Determine the [x, y] coordinate at the center of the cell enclosing the given text.  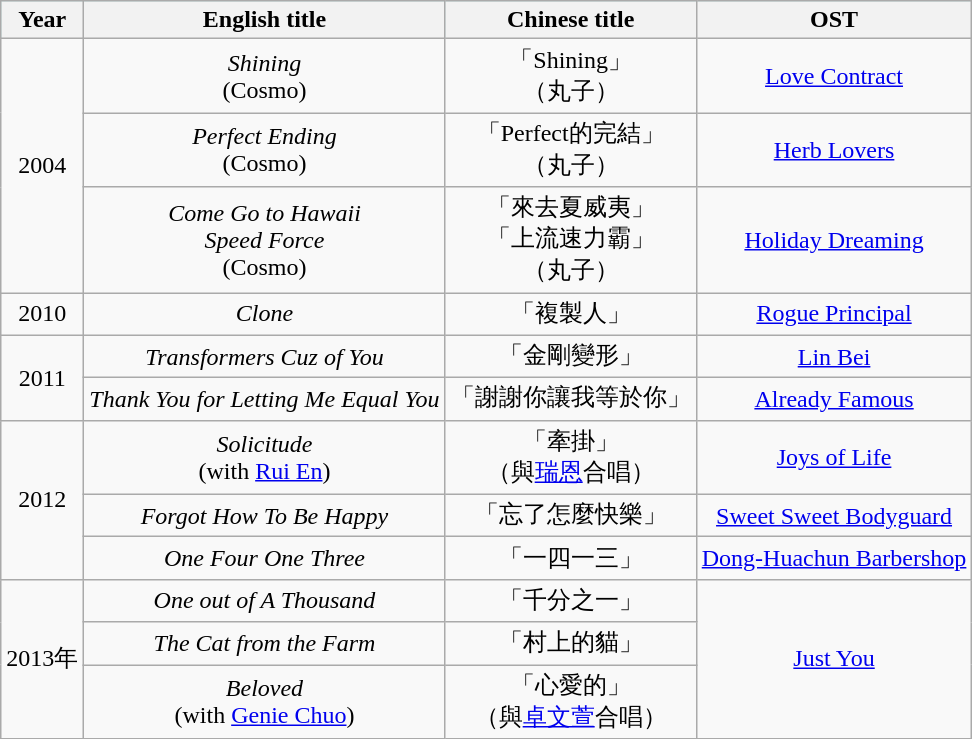
Solicitude(with Rui En) [264, 457]
「金剛變形」 [570, 356]
One Four One Three [264, 558]
「Shining」（丸子） [570, 76]
Forgot How To Be Happy [264, 516]
2013年 [42, 658]
Year [42, 20]
Love Contract [834, 76]
Sweet Sweet Bodyguard [834, 516]
Beloved(with Genie Chuo) [264, 701]
The Cat from the Farm [264, 644]
Herb Lovers [834, 150]
2010 [42, 314]
「來去夏威夷」「上流速力霸」（丸子） [570, 240]
Dong-Huachun Barbershop [834, 558]
Lin Bei [834, 356]
Chinese title [570, 20]
Transformers Cuz of You [264, 356]
2004 [42, 166]
「村上的貓」 [570, 644]
Come Go to HawaiiSpeed Force(Cosmo) [264, 240]
English title [264, 20]
Already Famous [834, 400]
「複製人」 [570, 314]
「忘了怎麼快樂」 [570, 516]
OST [834, 20]
Thank You for Letting Me Equal You [264, 400]
「謝謝你讓我等於你」 [570, 400]
Perfect Ending(Cosmo) [264, 150]
Rogue Principal [834, 314]
Holiday Dreaming [834, 240]
Clone [264, 314]
「一四一三」 [570, 558]
「Perfect的完結」（丸子） [570, 150]
One out of A Thousand [264, 600]
2011 [42, 378]
Shining(Cosmo) [264, 76]
「心愛的」（與卓文萱合唱） [570, 701]
2012 [42, 500]
「千分之一」 [570, 600]
Joys of Life [834, 457]
Just You [834, 658]
「牽掛」 （與瑞恩合唱） [570, 457]
